Identify which cell holds the provided text, then report its (x, y) central coordinate. 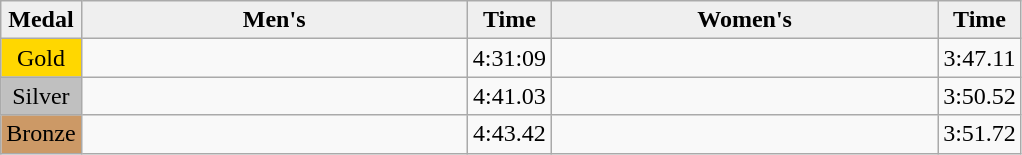
Silver (41, 96)
3:51.72 (980, 134)
4:41.03 (509, 96)
Bronze (41, 134)
Medal (41, 20)
4:43.42 (509, 134)
Women's (745, 20)
3:47.11 (980, 58)
4:31:09 (509, 58)
Gold (41, 58)
3:50.52 (980, 96)
Men's (274, 20)
